Identify which cell holds the provided text, then report its (x, y) central coordinate. 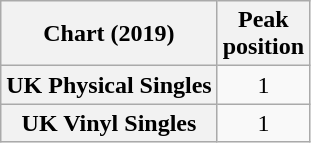
Chart (2019) (109, 34)
Peakposition (263, 34)
UK Physical Singles (109, 85)
UK Vinyl Singles (109, 123)
